Return the [X, Y] coordinate for the center point of the cell that contains the specified text.  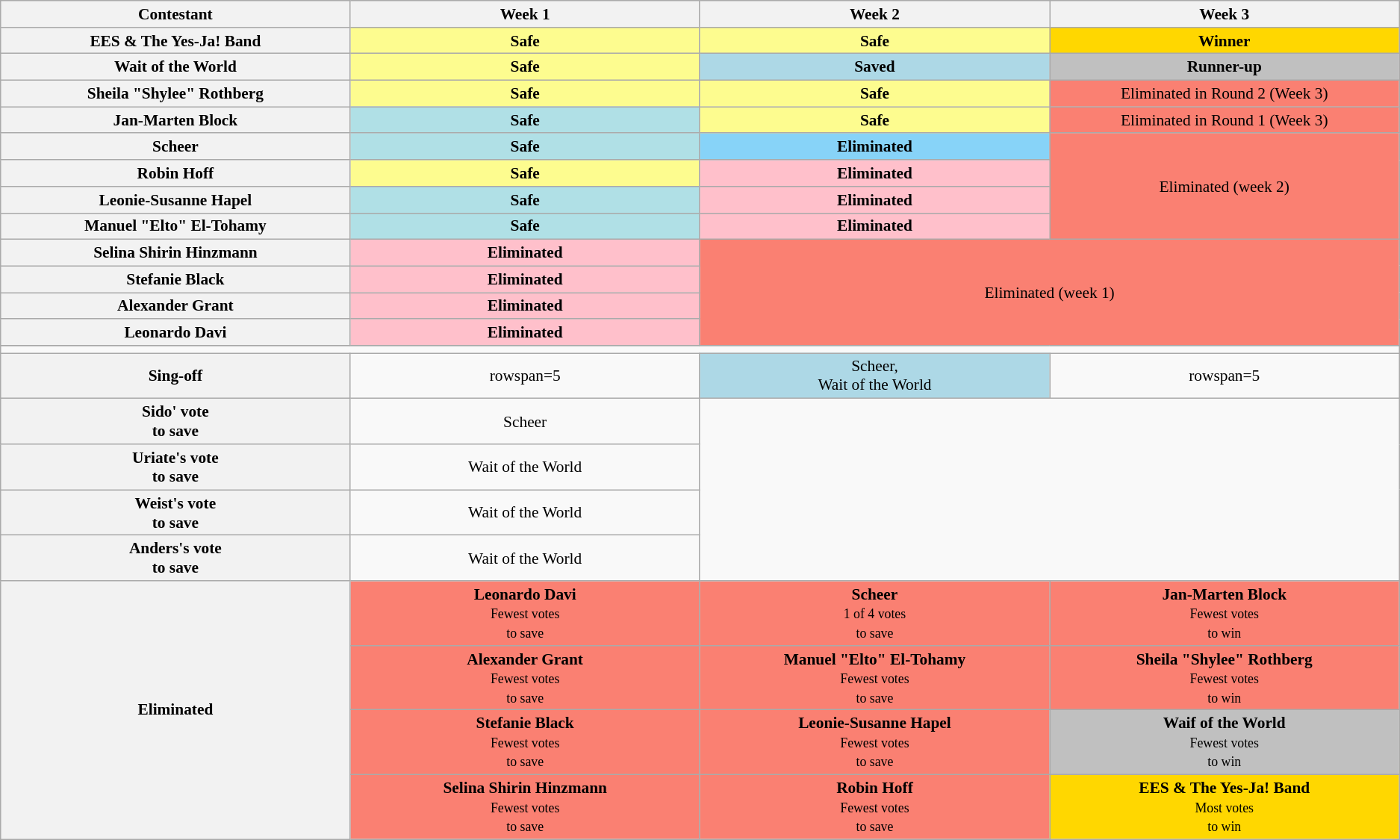
Runner-up [1225, 67]
Leonie-Susanne Hapel [175, 200]
Waif of the WorldFewest votesto win [1225, 742]
Week 1 [525, 14]
Alexander Grant [175, 306]
Jan-Marten BlockFewest votesto win [1225, 614]
Eliminated (week 2) [1225, 187]
Eliminated in Round 2 (Week 3) [1225, 94]
Scheer,Wait of the World [874, 376]
Robin Hoff [175, 173]
Stefanie BlackFewest votesto save [525, 742]
Saved [874, 67]
Manuel "Elto" El-Tohamy [175, 226]
Leonie-Susanne HapelFewest votesto save [874, 742]
EES & The Yes-Ja! Band [175, 41]
Robin HoffFewest votesto save [874, 808]
Stefanie Black [175, 279]
Week 2 [874, 14]
Sheila "Shylee" RothbergFewest votesto win [1225, 678]
Weist's voteto save [175, 512]
Contestant [175, 14]
Alexander GrantFewest votesto save [525, 678]
Selina Shirin Hinzmann [175, 253]
Jan-Marten Block [175, 120]
Winner [1225, 41]
EES & The Yes-Ja! BandMost votesto win [1225, 808]
Anders's voteto save [175, 559]
Scheer1 of 4 votesto save [874, 614]
Week 3 [1225, 14]
Sido' voteto save [175, 421]
Eliminated (week 1) [1050, 293]
Leonardo DaviFewest votesto save [525, 614]
Leonardo Davi [175, 332]
Sheila "Shylee" Rothberg [175, 94]
Uriate's voteto save [175, 467]
Eliminated in Round 1 (Week 3) [1225, 120]
Selina Shirin HinzmannFewest votesto save [525, 808]
Sing-off [175, 376]
Manuel "Elto" El-TohamyFewest votesto save [874, 678]
